Output the (X, Y) coordinate of the center of the cell containing the given text.  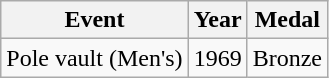
Event (94, 20)
Pole vault (Men's) (94, 58)
Year (218, 20)
Medal (287, 20)
Bronze (287, 58)
1969 (218, 58)
